Pinpoint the cell where the given text exists, returning its [x, y] midpoint coordinate. 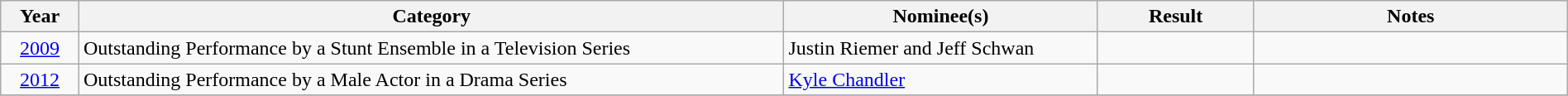
Nominee(s) [941, 17]
Result [1176, 17]
Year [40, 17]
Category [432, 17]
Kyle Chandler [941, 79]
Justin Riemer and Jeff Schwan [941, 48]
2012 [40, 79]
2009 [40, 48]
Outstanding Performance by a Male Actor in a Drama Series [432, 79]
Outstanding Performance by a Stunt Ensemble in a Television Series [432, 48]
Notes [1411, 17]
